Search for the cell housing the specified text and yield its (x, y) center coordinate. 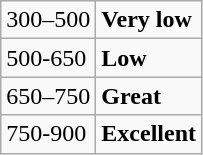
650–750 (48, 96)
Low (149, 58)
300–500 (48, 20)
750-900 (48, 134)
Very low (149, 20)
Excellent (149, 134)
Great (149, 96)
500-650 (48, 58)
